Detect which cell encompasses the target text, then output its [X, Y] center coordinate. 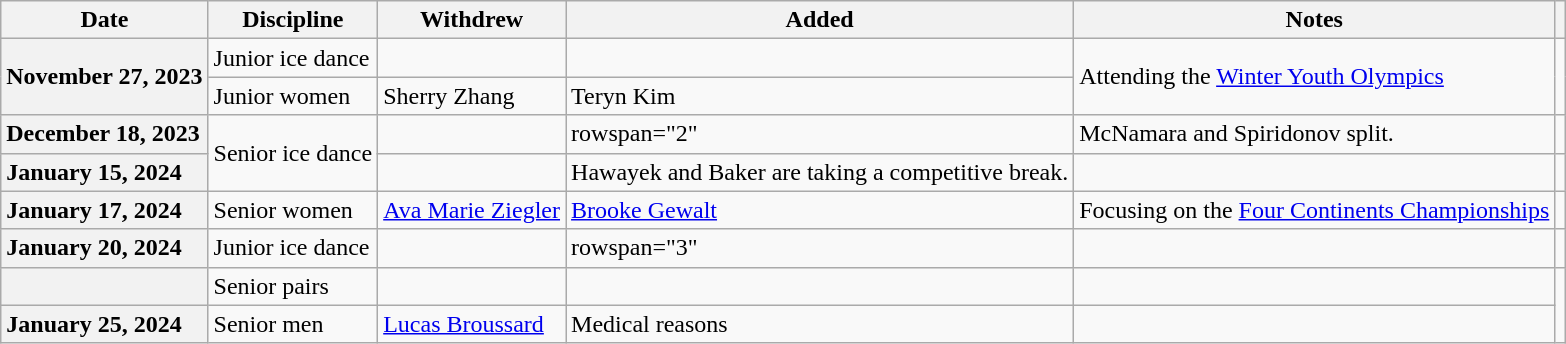
McNamara and Spiridonov split. [1314, 134]
rowspan="3" [820, 248]
November 27, 2023 [104, 77]
Notes [1314, 20]
Lucas Broussard [472, 324]
Medical reasons [820, 324]
Ava Marie Ziegler [472, 210]
January 15, 2024 [104, 172]
January 25, 2024 [104, 324]
Added [820, 20]
Hawayek and Baker are taking a competitive break. [820, 172]
Senior pairs [293, 286]
Attending the Winter Youth Olympics [1314, 77]
Sherry Zhang [472, 96]
Date [104, 20]
Senior women [293, 210]
Senior men [293, 324]
Junior women [293, 96]
Brooke Gewalt [820, 210]
rowspan="2" [820, 134]
Focusing on the Four Continents Championships [1314, 210]
Discipline [293, 20]
December 18, 2023 [104, 134]
Senior ice dance [293, 153]
January 17, 2024 [104, 210]
January 20, 2024 [104, 248]
Teryn Kim [820, 96]
Withdrew [472, 20]
